Output the (x, y) coordinate of the center of the cell containing the given text.  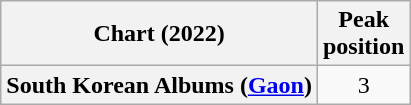
3 (363, 85)
South Korean Albums (Gaon) (160, 85)
Peakposition (363, 34)
Chart (2022) (160, 34)
